Search for the cell housing the specified text and yield its [x, y] center coordinate. 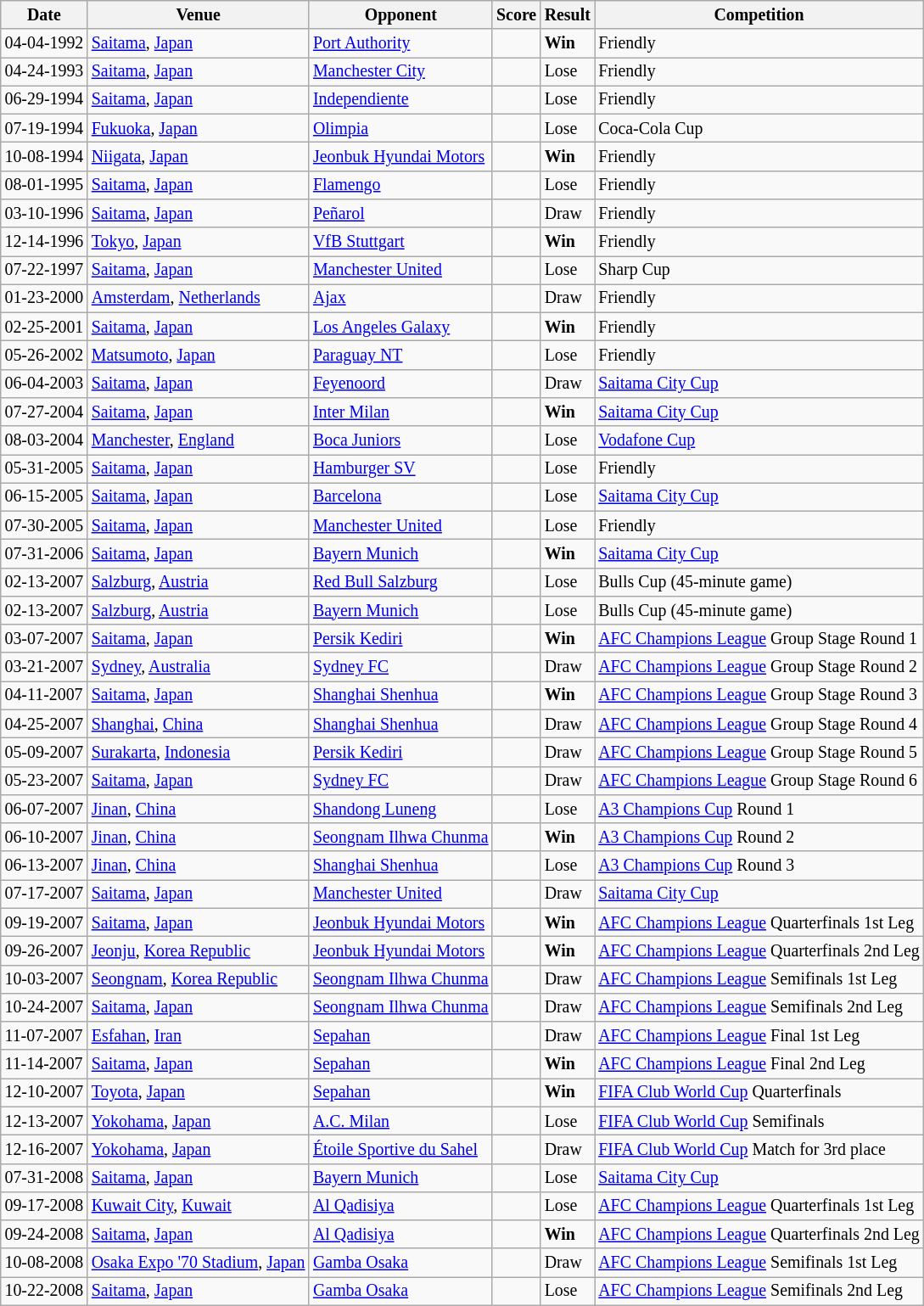
04-04-1992 [44, 42]
Esfahan, Iran [199, 1035]
Toyota, Japan [199, 1093]
06-13-2007 [44, 866]
07-19-1994 [44, 129]
12-16-2007 [44, 1149]
Paraguay NT [400, 355]
Feyenoord [400, 384]
Seongnam, Korea Republic [199, 979]
04-11-2007 [44, 696]
06-15-2005 [44, 497]
02-25-2001 [44, 328]
Vodafone Cup [759, 440]
08-03-2004 [44, 440]
06-07-2007 [44, 810]
04-24-1993 [44, 71]
Red Bull Salzburg [400, 582]
12-13-2007 [44, 1120]
Osaka Expo '70 Stadium, Japan [199, 1263]
10-08-2008 [44, 1263]
12-14-1996 [44, 241]
AFC Champions League Group Stage Round 6 [759, 781]
03-10-1996 [44, 214]
AFC Champions League Group Stage Round 1 [759, 638]
AFC Champions League Group Stage Round 4 [759, 725]
Boca Juniors [400, 440]
07-30-2005 [44, 526]
A3 Champions Cup Round 1 [759, 810]
07-31-2006 [44, 553]
10-08-1994 [44, 156]
Manchester City [400, 71]
05-09-2007 [44, 752]
10-22-2008 [44, 1292]
05-26-2002 [44, 355]
12-10-2007 [44, 1093]
Fukuoka, Japan [199, 129]
07-17-2007 [44, 894]
Ajax [400, 299]
Result [568, 15]
05-31-2005 [44, 468]
AFC Champions League Group Stage Round 3 [759, 696]
Surakarta, Indonesia [199, 752]
06-04-2003 [44, 384]
10-24-2007 [44, 1008]
Sharp Cup [759, 270]
03-21-2007 [44, 667]
09-19-2007 [44, 923]
AFC Champions League Group Stage Round 5 [759, 752]
Niigata, Japan [199, 156]
AFC Champions League Final 1st Leg [759, 1035]
11-14-2007 [44, 1064]
01-23-2000 [44, 299]
03-07-2007 [44, 638]
09-24-2008 [44, 1234]
Inter Milan [400, 412]
Port Authority [400, 42]
Competition [759, 15]
A.C. Milan [400, 1120]
10-03-2007 [44, 979]
09-26-2007 [44, 950]
09-17-2008 [44, 1207]
07-27-2004 [44, 412]
Manchester, England [199, 440]
Tokyo, Japan [199, 241]
Sydney, Australia [199, 667]
Coca-Cola Cup [759, 129]
Kuwait City, Kuwait [199, 1207]
Venue [199, 15]
Independiente [400, 100]
Shandong Luneng [400, 810]
Olimpia [400, 129]
A3 Champions Cup Round 3 [759, 866]
VfB Stuttgart [400, 241]
11-07-2007 [44, 1035]
06-29-1994 [44, 100]
FIFA Club World Cup Quarterfinals [759, 1093]
04-25-2007 [44, 725]
Date [44, 15]
Opponent [400, 15]
AFC Champions League Group Stage Round 2 [759, 667]
Flamengo [400, 185]
07-22-1997 [44, 270]
A3 Champions Cup Round 2 [759, 837]
Étoile Sportive du Sahel [400, 1149]
Los Angeles Galaxy [400, 328]
07-31-2008 [44, 1178]
Shanghai, China [199, 725]
Jeonju, Korea Republic [199, 950]
Matsumoto, Japan [199, 355]
Hamburger SV [400, 468]
Barcelona [400, 497]
FIFA Club World Cup Match for 3rd place [759, 1149]
FIFA Club World Cup Semifinals [759, 1120]
08-01-1995 [44, 185]
05-23-2007 [44, 781]
Amsterdam, Netherlands [199, 299]
AFC Champions League Final 2nd Leg [759, 1064]
06-10-2007 [44, 837]
Peñarol [400, 214]
Score [516, 15]
